Detect which cell encompasses the target text, then output its [x, y] center coordinate. 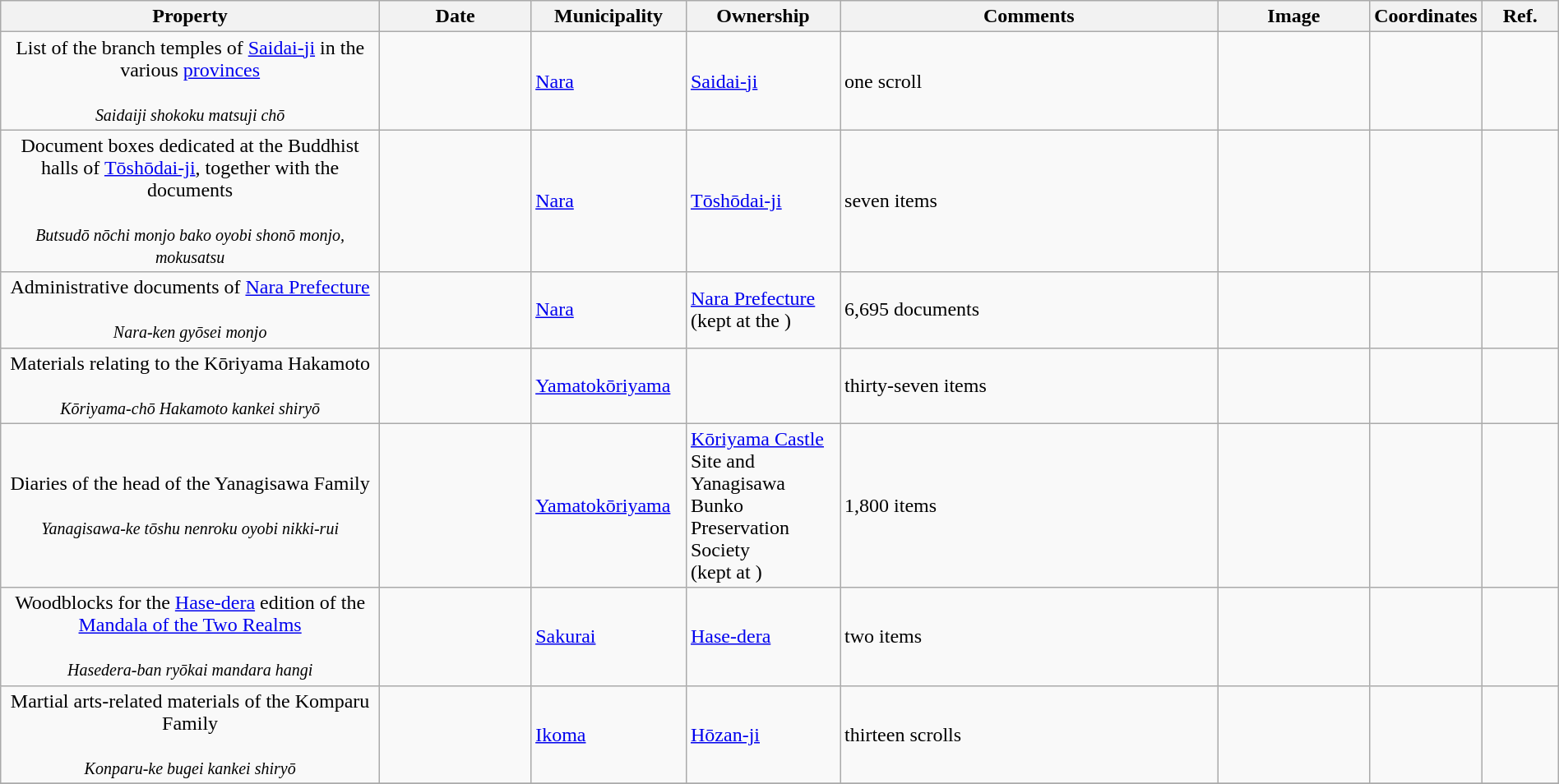
Materials relating to the Kōriyama HakamotoKōriyama-chō Hakamoto kankei shiryō [191, 385]
Nara Prefecture(kept at the ) [763, 310]
Image [1294, 16]
Coordinates [1426, 16]
6,695 documents [1029, 310]
thirty-seven items [1029, 385]
Ref. [1520, 16]
Ikoma [608, 735]
Hase-dera [763, 636]
Sakurai [608, 636]
Comments [1029, 16]
thirteen scrolls [1029, 735]
Date [455, 16]
Ownership [763, 16]
Property [191, 16]
Martial arts-related materials of the Komparu FamilyKonparu-ke bugei kankei shiryō [191, 735]
Hōzan-ji [763, 735]
Tōshōdai-ji [763, 201]
Administrative documents of Nara PrefectureNara-ken gyōsei monjo [191, 310]
Municipality [608, 16]
List of the branch temples of Saidai-ji in the various provincesSaidaiji shokoku matsuji chō [191, 81]
1,800 items [1029, 505]
seven items [1029, 201]
Diaries of the head of the Yanagisawa FamilyYanagisawa-ke tōshu nenroku oyobi nikki-rui [191, 505]
Saidai-ji [763, 81]
Kōriyama Castle Site and Yanagisawa Bunko Preservation Society(kept at ) [763, 505]
one scroll [1029, 81]
two items [1029, 636]
Woodblocks for the Hase-dera edition of the Mandala of the Two RealmsHasedera-ban ryōkai mandara hangi [191, 636]
Document boxes dedicated at the Buddhist halls of Tōshōdai-ji, together with the documentsButsudō nōchi monjo bako oyobi shonō monjo, mokusatsu [191, 201]
